Return the (X, Y) coordinate for the center point of the cell that contains the specified text.  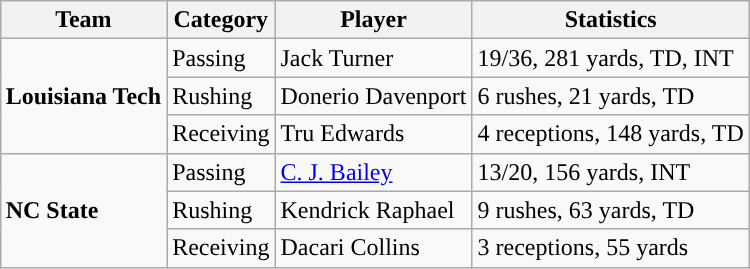
Donerio Davenport (374, 96)
Category (221, 20)
Statistics (610, 20)
4 receptions, 148 yards, TD (610, 134)
Kendrick Raphael (374, 210)
19/36, 281 yards, TD, INT (610, 58)
3 receptions, 55 yards (610, 248)
9 rushes, 63 yards, TD (610, 210)
NC State (83, 210)
Tru Edwards (374, 134)
Dacari Collins (374, 248)
Team (83, 20)
6 rushes, 21 yards, TD (610, 96)
13/20, 156 yards, INT (610, 172)
Jack Turner (374, 58)
C. J. Bailey (374, 172)
Player (374, 20)
Louisiana Tech (83, 96)
